For the text-containing cell, return its midpoint in (x, y) coordinate format. 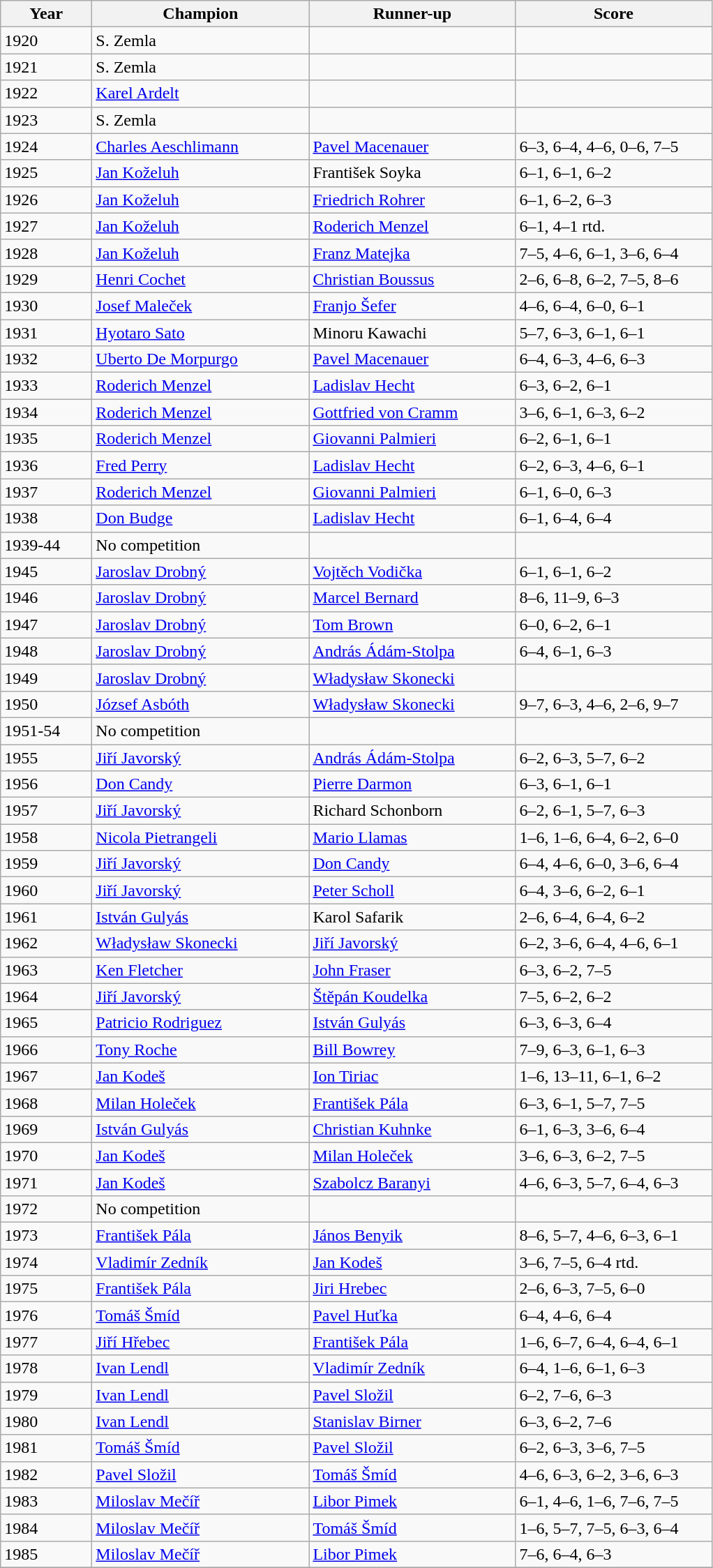
8–6, 5–7, 4–6, 6–3, 6–1 (614, 1236)
1–6, 6–7, 6–4, 6–4, 6–1 (614, 1342)
1930 (46, 306)
6–1, 6–4, 6–4 (614, 518)
1933 (46, 386)
1956 (46, 784)
6–1, 4–1 rtd. (614, 226)
John Fraser (412, 970)
Franjo Šefer (412, 306)
Minoru Kawachi (412, 333)
6–2, 7–6, 6–3 (614, 1395)
6–2, 6–1, 6–1 (614, 439)
6–4, 1–6, 6–1, 6–3 (614, 1368)
1929 (46, 279)
Jiri Hrebec (412, 1289)
Marcel Bernard (412, 598)
6–3, 6–4, 4–6, 0–6, 7–5 (614, 147)
Uberto De Morpurgo (201, 359)
1923 (46, 120)
József Asbóth (201, 704)
1974 (46, 1262)
Franz Matejka (412, 253)
6–2, 3–6, 6–4, 4–6, 6–1 (614, 943)
1948 (46, 651)
1981 (46, 1448)
Karel Ardelt (201, 94)
Score (614, 14)
1955 (46, 757)
Year (46, 14)
1925 (46, 173)
1938 (46, 518)
1937 (46, 492)
1934 (46, 412)
4–6, 6–3, 5–7, 6–4, 6–3 (614, 1183)
1926 (46, 200)
Josef Maleček (201, 306)
4–6, 6–3, 6–2, 3–6, 6–3 (614, 1474)
Christian Kuhnke (412, 1129)
1920 (46, 40)
1972 (46, 1209)
Štěpán Koudelka (412, 996)
6–3, 6–3, 6–4 (614, 1023)
Hyotaro Sato (201, 333)
1961 (46, 917)
2–6, 6–8, 6–2, 7–5, 8–6 (614, 279)
Don Budge (201, 518)
6–3, 6–1, 6–1 (614, 784)
1932 (46, 359)
János Benyik (412, 1236)
1946 (46, 598)
3–6, 6–1, 6–3, 6–2 (614, 412)
1978 (46, 1368)
1962 (46, 943)
7–5, 6–2, 6–2 (614, 996)
Christian Boussus (412, 279)
6–4, 4–6, 6–4 (614, 1315)
6–4, 6–1, 6–3 (614, 651)
Ken Fletcher (201, 970)
Gottfried von Cramm (412, 412)
1950 (46, 704)
1931 (46, 333)
3–6, 6–3, 6–2, 7–5 (614, 1156)
Tom Brown (412, 625)
Bill Bowrey (412, 1050)
6–1, 6–3, 3–6, 6–4 (614, 1129)
Henri Cochet (201, 279)
1–6, 1–6, 6–4, 6–2, 6–0 (614, 837)
Vojtěch Vodička (412, 572)
4–6, 6–4, 6–0, 6–1 (614, 306)
Nicola Pietrangeli (201, 837)
1970 (46, 1156)
6–4, 4–6, 6–0, 3–6, 6–4 (614, 864)
Ion Tiriac (412, 1076)
3–6, 7–5, 6–4 rtd. (614, 1262)
1939-44 (46, 545)
7–6, 6–4, 6–3 (614, 1554)
Patricio Rodriguez (201, 1023)
Champion (201, 14)
Karol Safarik (412, 917)
6–1, 6–2, 6–3 (614, 200)
6–2, 6–3, 4–6, 6–1 (614, 465)
1960 (46, 890)
6–2, 6–1, 5–7, 6–3 (614, 811)
Runner-up (412, 14)
1975 (46, 1289)
1936 (46, 465)
2–6, 6–3, 7–5, 6–0 (614, 1289)
6–1, 6–0, 6–3 (614, 492)
6–4, 6–3, 4–6, 6–3 (614, 359)
1982 (46, 1474)
1921 (46, 67)
5–7, 6–3, 6–1, 6–1 (614, 333)
1967 (46, 1076)
1968 (46, 1103)
6–2, 6–3, 5–7, 6–2 (614, 757)
9–7, 6–3, 4–6, 2–6, 9–7 (614, 704)
1924 (46, 147)
1945 (46, 572)
1958 (46, 837)
1971 (46, 1183)
Tony Roche (201, 1050)
1959 (46, 864)
František Soyka (412, 173)
7–5, 4–6, 6–1, 3–6, 6–4 (614, 253)
1966 (46, 1050)
Mario Llamas (412, 837)
6–2, 6–3, 3–6, 7–5 (614, 1448)
6–4, 3–6, 6–2, 6–1 (614, 890)
6–3, 6–1, 5–7, 7–5 (614, 1103)
8–6, 11–9, 6–3 (614, 598)
Charles Aeschlimann (201, 147)
1976 (46, 1315)
1964 (46, 996)
6–0, 6–2, 6–1 (614, 625)
Peter Scholl (412, 890)
1979 (46, 1395)
1963 (46, 970)
1922 (46, 94)
7–9, 6–3, 6–1, 6–3 (614, 1050)
1951-54 (46, 731)
1965 (46, 1023)
Pierre Darmon (412, 784)
1969 (46, 1129)
Szabolcz Baranyi (412, 1183)
Pavel Huťka (412, 1315)
6–3, 6–2, 7–5 (614, 970)
1–6, 5–7, 7–5, 6–3, 6–4 (614, 1528)
1973 (46, 1236)
1980 (46, 1421)
1927 (46, 226)
1977 (46, 1342)
Richard Schonborn (412, 811)
2–6, 6–4, 6–4, 6–2 (614, 917)
1949 (46, 678)
Friedrich Rohrer (412, 200)
6–1, 4–6, 1–6, 7–6, 7–5 (614, 1501)
1957 (46, 811)
1984 (46, 1528)
Stanislav Birner (412, 1421)
Jiří Hřebec (201, 1342)
1947 (46, 625)
1928 (46, 253)
1–6, 13–11, 6–1, 6–2 (614, 1076)
6–3, 6–2, 7–6 (614, 1421)
6–3, 6–2, 6–1 (614, 386)
1935 (46, 439)
1983 (46, 1501)
1985 (46, 1554)
Fred Perry (201, 465)
